Locate the cell with the specified text and output its [X, Y] center coordinate. 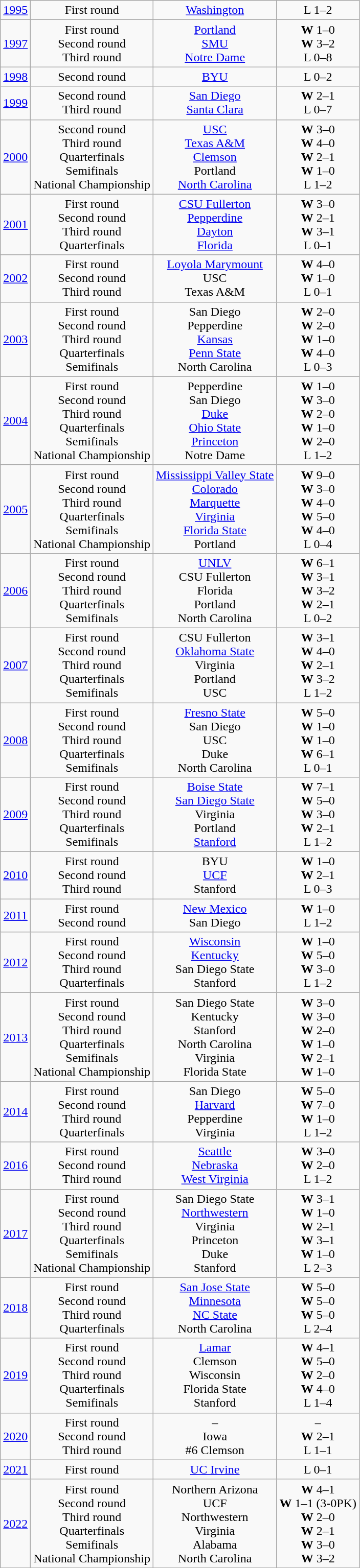
CSU FullertonPepperdineDaytonFlorida [215, 225]
2018 [15, 1308]
LamarClemsonWisconsinFlorida StateStanford [215, 1375]
W 3–1W 4–0W 2–1W 3–2L 1–2 [318, 665]
CSU FullertonOklahoma StateVirginiaPortlandUSC [215, 665]
–Iowa#6 Clemson [215, 1436]
W 1–0W 3–0W 2–0W 1–0W 2–0L 1–2 [318, 421]
1997 [15, 43]
1998 [15, 77]
2021 [15, 1469]
PepperdineSan DiegoDukeOhio StatePrincetonNotre Dame [215, 421]
1995 [15, 10]
2002 [15, 278]
2011 [15, 915]
PortlandSMUNotre Dame [215, 43]
2019 [15, 1375]
W 1–0W 2–1L 0–3 [318, 875]
2014 [15, 1111]
New MexicoSan Diego [215, 915]
First roundSecond round [92, 915]
W 3–0W 4–0W 2–1W 1–0L 1–2 [318, 157]
San Jose StateMinnesotaNC StateNorth Carolina [215, 1308]
BYU [215, 77]
Boise StateSan Diego StateVirginiaPortlandStanford [215, 815]
W 3–1W 1–0W 2–1W 3–1W 1–0L 2–3 [318, 1233]
San Diego StateNorthwesternVirginiaPrincetonDukeStanford [215, 1233]
W 6–1W 3–1W 3–2W 2–1L 0–2 [318, 590]
L 1–2 [318, 10]
Loyola MarymountUSCTexas A&M [215, 278]
2001 [15, 225]
San DiegoHarvardPepperdineVirginia [215, 1111]
L 0–1 [318, 1469]
W 2–0W 2–0W 1–0W 4–0L 0–3 [318, 339]
2005 [15, 509]
W 4–0W 1–0L 0–1 [318, 278]
2009 [15, 815]
W 2–1L 0–7 [318, 103]
W 5–0W 7–0W 1–0L 1–2 [318, 1111]
W 3–0W 2–0L 1–2 [318, 1166]
W 1–0W 5–0W 3–0L 1–2 [318, 962]
2004 [15, 421]
San DiegoSanta Clara [215, 103]
Second round [92, 77]
W 5–0W 1–0W 1–0W 6–1L 0–1 [318, 740]
2016 [15, 1166]
2000 [15, 157]
W 5–0W 5–0W 5–0L 2–4 [318, 1308]
2008 [15, 740]
WisconsinKentuckySan Diego StateStanford [215, 962]
San DiegoPepperdineKansasPenn StateNorth Carolina [215, 339]
Mississippi Valley StateColoradoMarquetteVirginiaFlorida StatePortland [215, 509]
UNLVCSU FullertonFloridaPortlandNorth Carolina [215, 590]
2006 [15, 590]
W 1–0W 3–2L 0–8 [318, 43]
W 9–0W 3–0W 4–0W 5–0W 4–0L 0–4 [318, 509]
UC Irvine [215, 1469]
Washington [215, 10]
W 3–0W 3–0W 2–0W 1–0W 2–1W 1–0 [318, 1037]
SeattleNebraskaWest Virginia [215, 1166]
W 3–0W 2–1W 3–1 L 0–1 [318, 225]
W 1–0L 1–2 [318, 915]
Fresno StateSan DiegoUSCDukeNorth Carolina [215, 740]
Second roundThird round [92, 103]
2010 [15, 875]
BYUUCFStanford [215, 875]
W 4–1W 5–0W 2–0W 4–0L 1–4 [318, 1375]
2022 [15, 1523]
San Diego StateKentuckyStanfordNorth CarolinaVirginiaFlorida State [215, 1037]
2003 [15, 339]
Second roundThird roundQuarterfinalsSemifinalsNational Championship [92, 157]
USCTexas A&MClemsonPortlandNorth Carolina [215, 157]
1999 [15, 103]
2013 [15, 1037]
W 4–1W 1–1 (3-0PK)W 2–0W 2–1W 3–0W 3–2 [318, 1523]
2007 [15, 665]
–W 2–1L 1–1 [318, 1436]
2017 [15, 1233]
Northern ArizonaUCFNorthwesternVirginiaAlabama North Carolina [215, 1523]
2012 [15, 962]
2020 [15, 1436]
L 0–2 [318, 77]
W 7–1W 5–0W 3–0W 2–1L 1–2 [318, 815]
